Search for the cell housing the specified text and yield its [x, y] center coordinate. 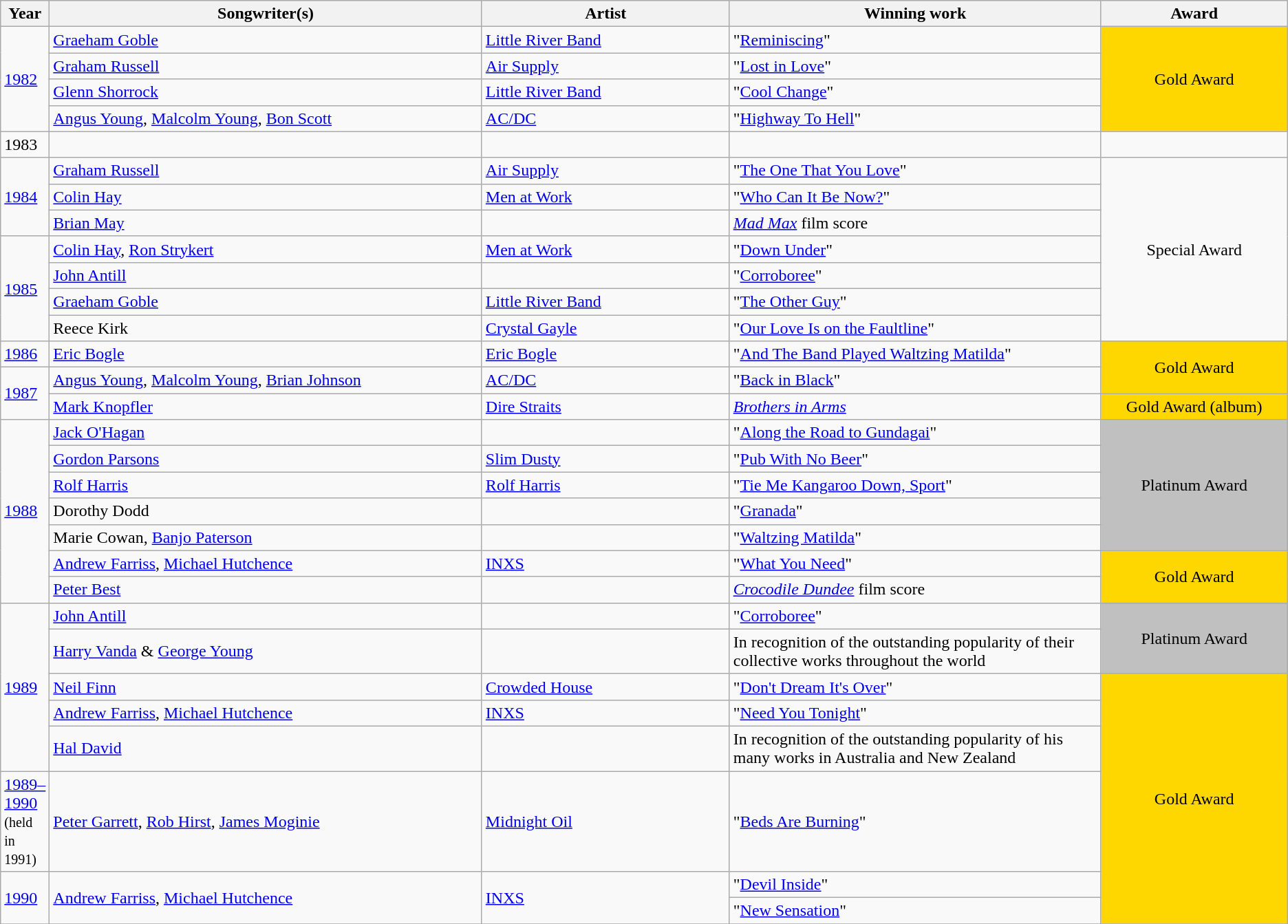
1987 [25, 394]
1985 [25, 288]
Reece Kirk [266, 328]
Colin Hay, Ron Strykert [266, 249]
Hal David [266, 749]
1982 [25, 79]
1988 [25, 511]
Colin Hay [266, 197]
Midnight Oil [605, 821]
"Granada" [915, 511]
"Beds Are Burning" [915, 821]
Slim Dusty [605, 459]
Winning work [915, 14]
Mad Max film score [915, 223]
Angus Young, Malcolm Young, Brian Johnson [266, 380]
1989–1990 (held in 1991) [25, 821]
1986 [25, 354]
"What You Need" [915, 563]
Peter Best [266, 590]
"Pub With No Beer" [915, 459]
"The Other Guy" [915, 301]
Special Award [1194, 249]
Crocodile Dundee film score [915, 590]
In recognition of the outstanding popularity of his many works in Australia and New Zealand [915, 749]
"Lost in Love" [915, 66]
Angus Young, Malcolm Young, Bon Scott [266, 118]
Marie Cowan, Banjo Paterson [266, 537]
In recognition of the outstanding popularity of their collective works throughout the world [915, 651]
Dorothy Dodd [266, 511]
"New Sensation" [915, 911]
"Need You Tonight" [915, 713]
"Highway To Hell" [915, 118]
Crowded House [605, 687]
1984 [25, 197]
Crystal Gayle [605, 328]
"Along the Road to Gundagai" [915, 433]
Harry Vanda & George Young [266, 651]
Mark Knopfler [266, 407]
"Down Under" [915, 249]
1983 [25, 144]
Gordon Parsons [266, 459]
"Our Love Is on the Faultline" [915, 328]
Songwriter(s) [266, 14]
Artist [605, 14]
"Back in Black" [915, 380]
Brian May [266, 223]
"Waltzing Matilda" [915, 537]
Glenn Shorrock [266, 92]
Gold Award (album) [1194, 407]
"And The Band Played Waltzing Matilda" [915, 354]
"Don't Dream It's Over" [915, 687]
"Who Can It Be Now?" [915, 197]
Peter Garrett, Rob Hirst, James Moginie [266, 821]
"The One That You Love" [915, 171]
Award [1194, 14]
1990 [25, 898]
1989 [25, 687]
"Reminiscing" [915, 40]
Dire Straits [605, 407]
"Devil Inside" [915, 885]
"Tie Me Kangaroo Down, Sport" [915, 485]
Neil Finn [266, 687]
Brothers in Arms [915, 407]
Year [25, 14]
Jack O'Hagan [266, 433]
"Cool Change" [915, 92]
